From the cell containing the given text, extract its center point as (x, y) coordinate. 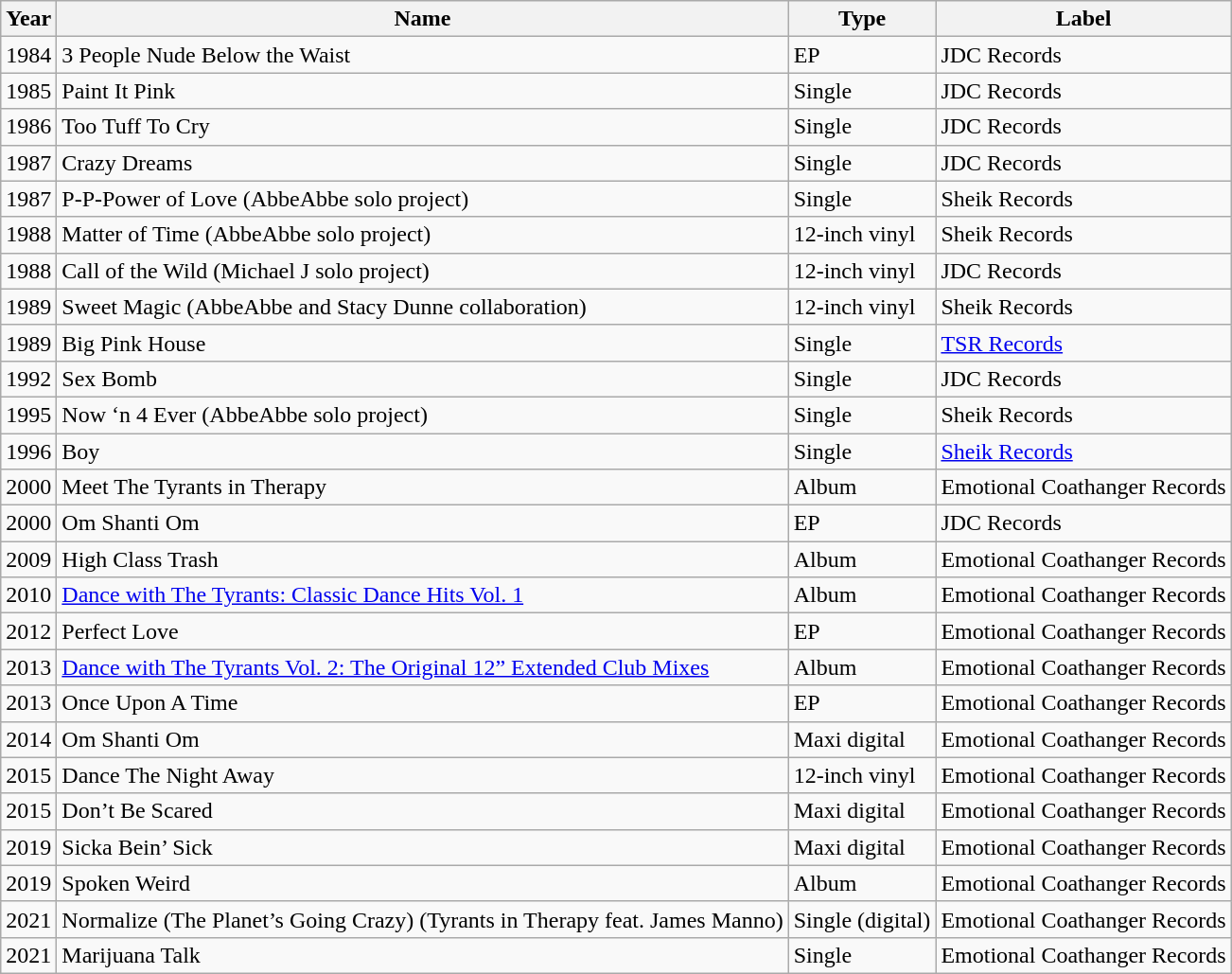
Call of the Wild (Michael J solo project) (422, 271)
Don’t Be Scared (422, 811)
Sex Bomb (422, 379)
High Class Trash (422, 559)
1985 (28, 91)
Label (1083, 19)
3 People Nude Below the Waist (422, 55)
Dance with The Tyrants: Classic Dance Hits Vol. 1 (422, 595)
Boy (422, 452)
Now ‘n 4 Ever (AbbeAbbe solo project) (422, 415)
Meet The Tyrants in Therapy (422, 487)
Crazy Dreams (422, 163)
2012 (28, 631)
Matter of Time (AbbeAbbe solo project) (422, 235)
Once Upon A Time (422, 703)
Too Tuff To Cry (422, 127)
Dance with The Tyrants Vol. 2: The Original 12” Extended Club Mixes (422, 667)
Sweet Magic (AbbeAbbe and Stacy Dunne collaboration) (422, 307)
Type (862, 19)
P-P-Power of Love (AbbeAbbe solo project) (422, 199)
Marijuana Talk (422, 955)
Big Pink House (422, 343)
1992 (28, 379)
Name (422, 19)
Year (28, 19)
1986 (28, 127)
Dance The Night Away (422, 775)
2009 (28, 559)
1996 (28, 452)
Single (digital) (862, 919)
Paint It Pink (422, 91)
1984 (28, 55)
Normalize (The Planet’s Going Crazy) (Tyrants in Therapy feat. James Manno) (422, 919)
2014 (28, 739)
TSR Records (1083, 343)
Spoken Weird (422, 883)
Perfect Love (422, 631)
1995 (28, 415)
2010 (28, 595)
Sicka Bein’ Sick (422, 847)
